Scan for the cell matching the given text and deliver its (x, y) coordinate at center. 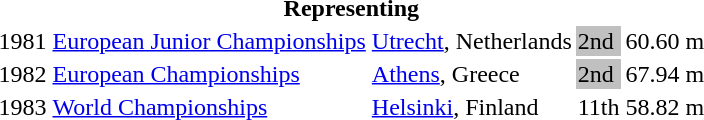
European Championships (209, 74)
Utrecht, Netherlands (472, 41)
Athens, Greece (472, 74)
European Junior Championships (209, 41)
